Determine the (X, Y) coordinate at the center of the cell enclosing the given text.  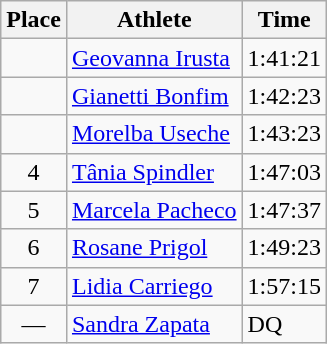
1:42:23 (284, 96)
Time (284, 20)
Rosane Prigol (154, 248)
DQ (284, 324)
Sandra Zapata (154, 324)
1:47:03 (284, 172)
1:43:23 (284, 134)
1:41:21 (284, 58)
Marcela Pacheco (154, 210)
Gianetti Bonfim (154, 96)
4 (34, 172)
1:57:15 (284, 286)
5 (34, 210)
6 (34, 248)
Morelba Useche (154, 134)
Lidia Carriego (154, 286)
7 (34, 286)
Athlete (154, 20)
— (34, 324)
Tânia Spindler (154, 172)
Place (34, 20)
1:49:23 (284, 248)
Geovanna Irusta (154, 58)
1:47:37 (284, 210)
